Identify which cell holds the provided text, then report its (X, Y) central coordinate. 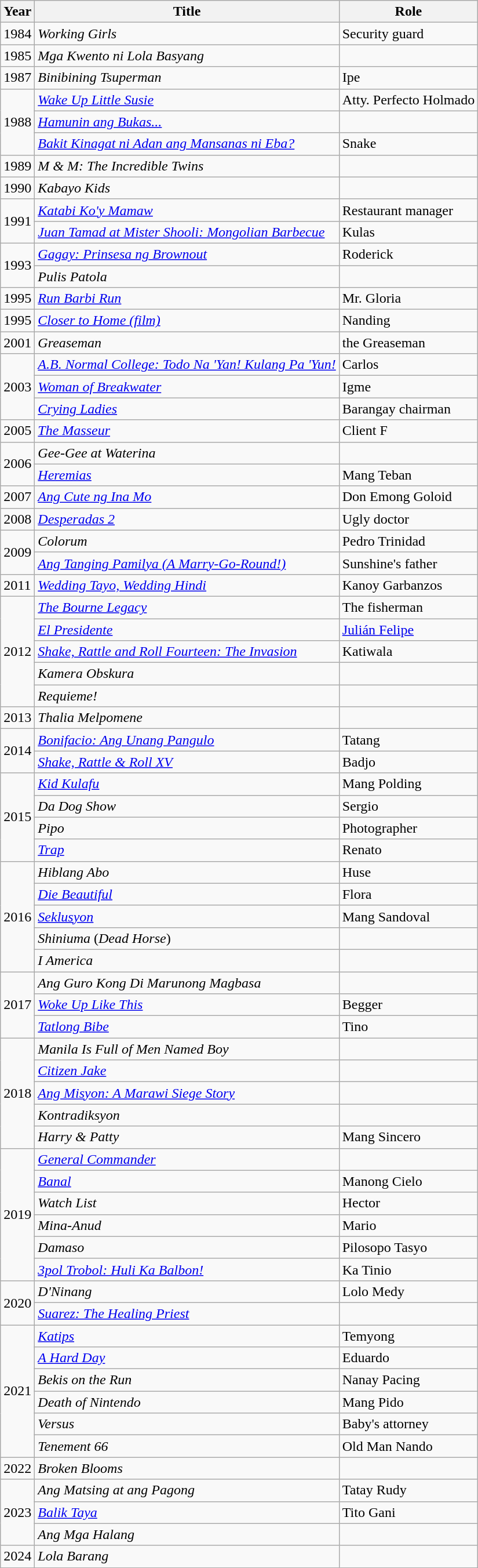
Barangay chairman (408, 409)
2013 (17, 718)
Sunshine's father (408, 563)
Pedro Trinidad (408, 541)
2023 (17, 1512)
I America (187, 960)
Role (408, 12)
Restaurant manager (408, 210)
General Commander (187, 1159)
Badjo (408, 762)
Year (17, 12)
Greaseman (187, 343)
Harry & Patty (187, 1137)
Nanding (408, 321)
Hamunin ang Bukas... (187, 122)
2011 (17, 585)
Nanay Pacing (408, 1380)
Kabayo Kids (187, 188)
Ang Matsing at ang Pagong (187, 1490)
1990 (17, 188)
1993 (17, 265)
Sergio (408, 806)
Binibining Tsuperman (187, 78)
El Presidente (187, 629)
2012 (17, 651)
Bonifacio: Ang Unang Pangulo (187, 740)
Tino (408, 1027)
Flora (408, 894)
Banal (187, 1181)
Balik Taya (187, 1512)
Mang Teban (408, 475)
Kulas (408, 232)
2014 (17, 751)
1984 (17, 34)
2016 (17, 916)
A Hard Day (187, 1358)
2024 (17, 1556)
Versus (187, 1424)
Mr. Gloria (408, 299)
Kanoy Garbanzos (408, 585)
Wedding Tayo, Wedding Hindi (187, 585)
Ang Cute ng Ina Mo (187, 497)
Hector (408, 1203)
Ang Mga Halang (187, 1534)
Lolo Medy (408, 1291)
Pulis Patola (187, 277)
2018 (17, 1093)
Don Emong Goloid (408, 497)
Lola Barang (187, 1556)
1989 (17, 166)
Woman of Breakwater (187, 387)
2005 (17, 431)
2009 (17, 552)
Mang Polding (408, 784)
Begger (408, 1005)
Desperadas 2 (187, 519)
Snake (408, 144)
Carlos (408, 365)
Bekis on the Run (187, 1380)
Suarez: The Healing Priest (187, 1313)
Mang Pido (408, 1402)
Broken Blooms (187, 1468)
Ang Guro Kong Di Marunong Magbasa (187, 983)
Huse (408, 872)
1987 (17, 78)
Ang Misyon: A Marawi Siege Story (187, 1093)
Eduardo (408, 1358)
Mina-Anud (187, 1225)
1988 (17, 122)
Gee-Gee at Waterina (187, 453)
3pol Trobol: Huli Ka Balbon! (187, 1269)
Pilosopo Tasyo (408, 1247)
Woke Up Like This (187, 1005)
Katiwala (408, 652)
2021 (17, 1391)
Death of Nintendo (187, 1402)
Tatlong Bibe (187, 1027)
Citizen Jake (187, 1071)
Baby's attorney (408, 1424)
Hiblang Abo (187, 872)
Ka Tinio (408, 1269)
Tatay Rudy (408, 1490)
Closer to Home (film) (187, 321)
Katips (187, 1335)
Mang Sincero (408, 1137)
Watch List (187, 1203)
2015 (17, 817)
Igme (408, 387)
Da Dog Show (187, 806)
the Greaseman (408, 343)
2022 (17, 1468)
Mario (408, 1225)
Mga Kwento ni Lola Basyang (187, 56)
Shiniuma (Dead Horse) (187, 938)
Gagay: Prinsesa ng Brownout (187, 254)
Damaso (187, 1247)
Crying Ladies (187, 409)
Photographer (408, 828)
2020 (17, 1302)
The fisherman (408, 607)
Mang Sandoval (408, 916)
2006 (17, 464)
A.B. Normal College: Todo Na 'Yan! Kulang Pa 'Yun! (187, 365)
Pipo (187, 828)
D'Ninang (187, 1291)
Seklusyon (187, 916)
Requieme! (187, 696)
Old Man Nando (408, 1446)
Katabi Ko'y Mamaw (187, 210)
Die Beautiful (187, 894)
Julián Felipe (408, 629)
Ang Tanging Pamilya (A Marry-Go-Round!) (187, 563)
Tenement 66 (187, 1446)
Tatang (408, 740)
Security guard (408, 34)
Thalia Melpomene (187, 718)
Shake, Rattle & Roll XV (187, 762)
Kid Kulafu (187, 784)
Run Barbi Run (187, 299)
Kamera Obskura (187, 674)
2003 (17, 387)
Roderick (408, 254)
2008 (17, 519)
Juan Tamad at Mister Shooli: Mongolian Barbecue (187, 232)
Kontradiksyon (187, 1115)
Manila Is Full of Men Named Boy (187, 1049)
Bakit Kinagat ni Adan ang Mansanas ni Eba? (187, 144)
Atty. Perfecto Holmado (408, 100)
Temyong (408, 1335)
2019 (17, 1214)
Client F (408, 431)
Working Girls (187, 34)
Shake, Rattle and Roll Fourteen: The Invasion (187, 652)
M & M: The Incredible Twins (187, 166)
Wake Up Little Susie (187, 100)
Tito Gani (408, 1512)
Trap (187, 850)
Manong Cielo (408, 1181)
Colorum (187, 541)
Ugly doctor (408, 519)
2017 (17, 1005)
Title (187, 12)
The Bourne Legacy (187, 607)
Renato (408, 850)
1991 (17, 221)
2007 (17, 497)
Heremias (187, 475)
1985 (17, 56)
The Masseur (187, 431)
2001 (17, 343)
Ipe (408, 78)
